Capture the cell that displays the provided text and extract its (x, y) central coordinate. 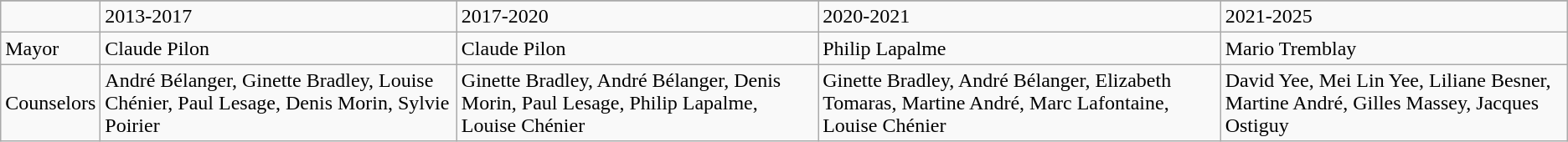
2017-2020 (637, 17)
2021-2025 (1394, 17)
André Bélanger, Ginette Bradley, Louise Chénier, Paul Lesage, Denis Morin, Sylvie Poirier (278, 103)
Ginette Bradley, André Bélanger, Elizabeth Tomaras, Martine André, Marc Lafontaine, Louise Chénier (1019, 103)
David Yee, Mei Lin Yee, Liliane Besner, Martine André, Gilles Massey, Jacques Ostiguy (1394, 103)
2013-2017 (278, 17)
Mayor (50, 48)
Counselors (50, 103)
Ginette Bradley, André Bélanger, Denis Morin, Paul Lesage, Philip Lapalme, Louise Chénier (637, 103)
Philip Lapalme (1019, 48)
Mario Tremblay (1394, 48)
2020-2021 (1019, 17)
